Return [X, Y] of the center of cell containing provided text 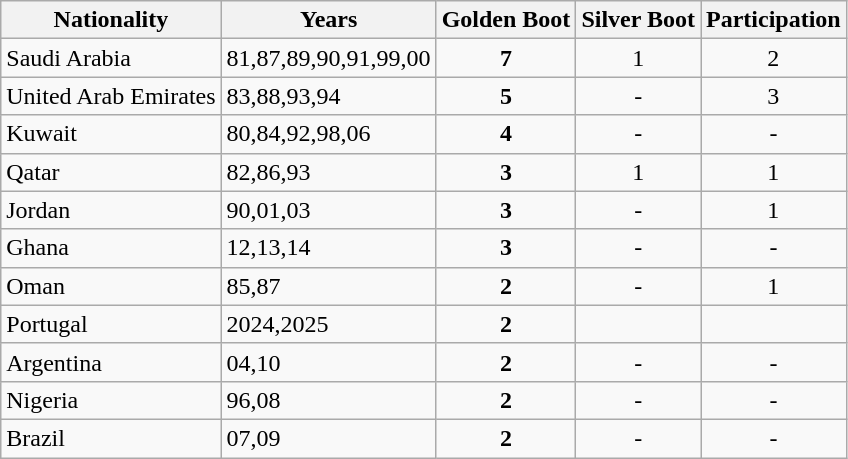
96,08 [328, 400]
4 [506, 134]
Nigeria [111, 400]
Argentina [111, 362]
Oman [111, 286]
04,10 [328, 362]
85,87 [328, 286]
Ghana [111, 248]
12,13,14 [328, 248]
Nationality [111, 20]
82,86,93 [328, 172]
United Arab Emirates [111, 96]
Brazil [111, 438]
81,87,89,90,91,99,00 [328, 58]
Silver Boot [638, 20]
Kuwait [111, 134]
07,09 [328, 438]
Participation [774, 20]
80,84,92,98,06 [328, 134]
7 [506, 58]
90,01,03 [328, 210]
Years [328, 20]
2024,2025 [328, 324]
Qatar [111, 172]
Golden Boot [506, 20]
83,88,93,94 [328, 96]
Portugal [111, 324]
Jordan [111, 210]
5 [506, 96]
Saudi Arabia [111, 58]
